Extract the (x, y) coordinate from the center of the cell holding the provided text.  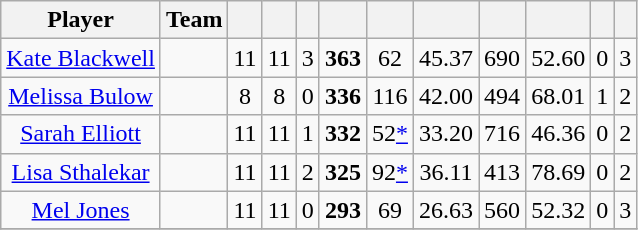
716 (502, 134)
52.60 (558, 58)
Team (194, 20)
Kate Blackwell (81, 58)
293 (342, 210)
45.37 (446, 58)
26.63 (446, 210)
68.01 (558, 96)
92* (390, 172)
42.00 (446, 96)
52* (390, 134)
46.36 (558, 134)
690 (502, 58)
413 (502, 172)
116 (390, 96)
Sarah Elliott (81, 134)
62 (390, 58)
Mel Jones (81, 210)
325 (342, 172)
336 (342, 96)
494 (502, 96)
Melissa Bulow (81, 96)
Lisa Sthalekar (81, 172)
78.69 (558, 172)
33.20 (446, 134)
332 (342, 134)
363 (342, 58)
560 (502, 210)
69 (390, 210)
52.32 (558, 210)
36.11 (446, 172)
Player (81, 20)
